For the text-containing cell, return its midpoint in (x, y) coordinate format. 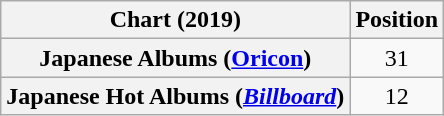
Japanese Hot Albums (Billboard) (176, 96)
12 (397, 96)
Japanese Albums (Oricon) (176, 58)
Position (397, 20)
Chart (2019) (176, 20)
31 (397, 58)
